Provide the [X, Y] coordinate of the cell's center where the given text is located.  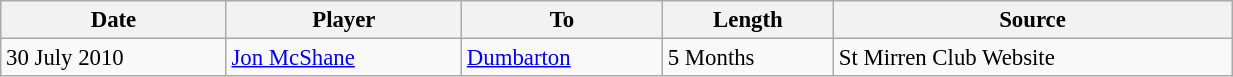
Player [344, 20]
Jon McShane [344, 58]
Dumbarton [562, 58]
Source [1032, 20]
St Mirren Club Website [1032, 58]
To [562, 20]
5 Months [748, 58]
Date [114, 20]
30 July 2010 [114, 58]
Length [748, 20]
